Provide the (x, y) coordinate of the cell's center where the given text is located.  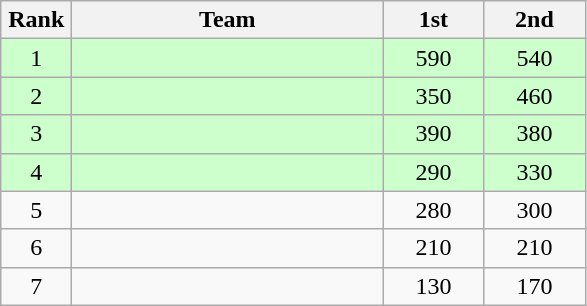
590 (434, 58)
280 (434, 210)
Team (228, 20)
300 (534, 210)
460 (534, 96)
330 (534, 172)
290 (434, 172)
Rank (36, 20)
3 (36, 134)
5 (36, 210)
2nd (534, 20)
170 (534, 286)
540 (534, 58)
380 (534, 134)
1st (434, 20)
130 (434, 286)
350 (434, 96)
390 (434, 134)
4 (36, 172)
1 (36, 58)
6 (36, 248)
7 (36, 286)
2 (36, 96)
